Pinpoint the cell where the given text exists, returning its [x, y] midpoint coordinate. 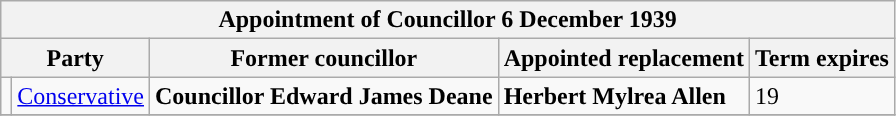
Party [76, 58]
Conservative [81, 96]
Former councillor [324, 58]
Councillor Edward James Deane [324, 96]
Appointment of Councillor 6 December 1939 [448, 20]
Appointed replacement [624, 58]
Term expires [822, 58]
19 [822, 96]
Herbert Mylrea Allen [624, 96]
